Pinpoint the cell where the given text exists, returning its [X, Y] midpoint coordinate. 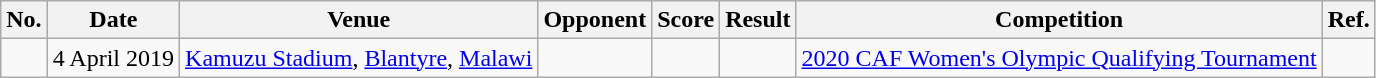
Date [113, 20]
Opponent [595, 20]
Competition [1059, 20]
Score [686, 20]
Venue [359, 20]
Result [758, 20]
Ref. [1348, 20]
2020 CAF Women's Olympic Qualifying Tournament [1059, 58]
No. [24, 20]
Kamuzu Stadium, Blantyre, Malawi [359, 58]
4 April 2019 [113, 58]
